Detect which cell encompasses the target text, then output its [x, y] center coordinate. 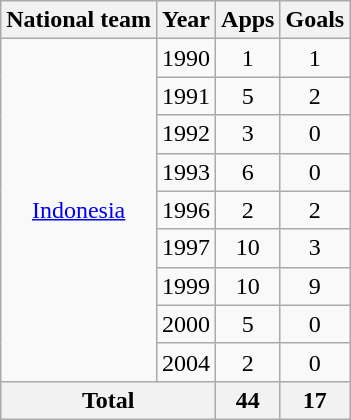
Goals [315, 20]
Apps [248, 20]
1992 [186, 134]
1999 [186, 286]
Year [186, 20]
1996 [186, 210]
1997 [186, 248]
9 [315, 286]
National team [79, 20]
44 [248, 400]
17 [315, 400]
2004 [186, 362]
Total [108, 400]
2000 [186, 324]
6 [248, 172]
1990 [186, 58]
1993 [186, 172]
Indonesia [79, 210]
1991 [186, 96]
